Determine the (x, y) coordinate at the center of the cell enclosing the given text.  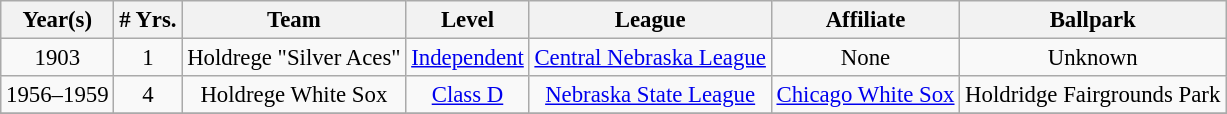
Chicago White Sox (866, 95)
Level (468, 20)
1 (148, 58)
Holdrege White Sox (294, 95)
Team (294, 20)
1903 (58, 58)
Nebraska State League (650, 95)
Central Nebraska League (650, 58)
Class D (468, 95)
League (650, 20)
None (866, 58)
Holdridge Fairgrounds Park (1093, 95)
Ballpark (1093, 20)
4 (148, 95)
Unknown (1093, 58)
# Yrs. (148, 20)
Affiliate (866, 20)
1956–1959 (58, 95)
Year(s) (58, 20)
Holdrege "Silver Aces" (294, 58)
Independent (468, 58)
